From the cell containing the given text, extract its center point as [X, Y] coordinate. 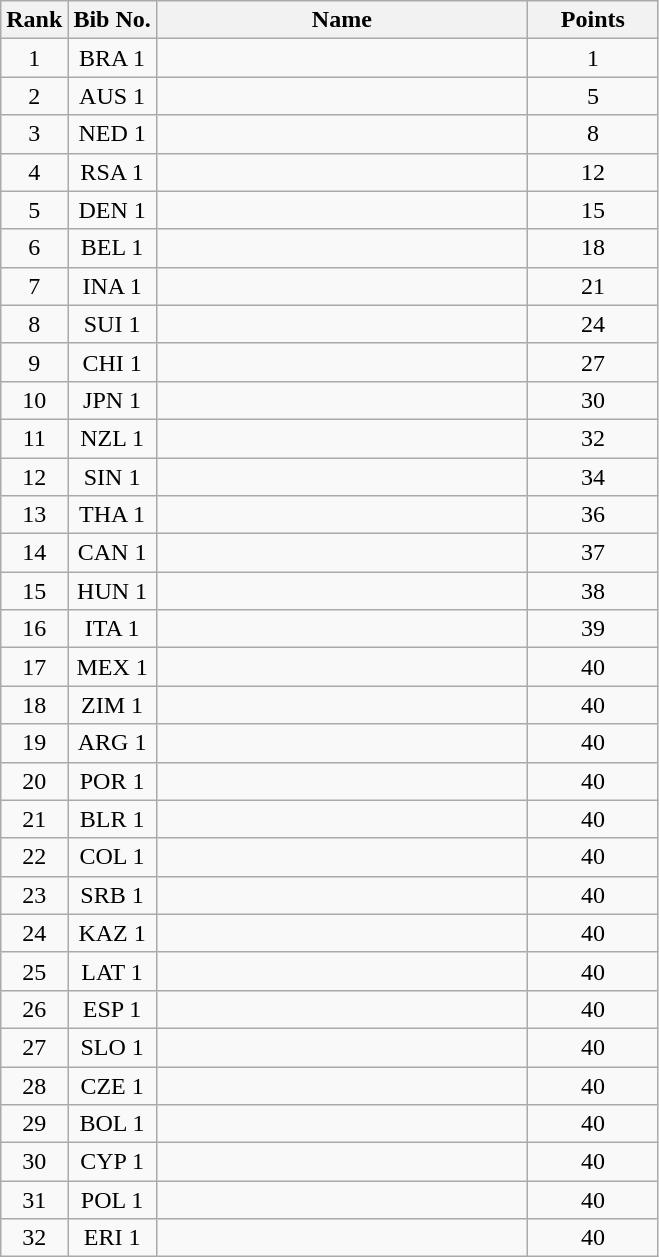
Bib No. [112, 20]
28 [34, 1085]
BEL 1 [112, 248]
7 [34, 286]
BOL 1 [112, 1124]
23 [34, 895]
SLO 1 [112, 1047]
31 [34, 1200]
SRB 1 [112, 895]
14 [34, 553]
JPN 1 [112, 400]
NED 1 [112, 134]
ERI 1 [112, 1238]
SUI 1 [112, 324]
17 [34, 667]
38 [592, 591]
34 [592, 477]
POL 1 [112, 1200]
26 [34, 1009]
4 [34, 172]
25 [34, 971]
BRA 1 [112, 58]
9 [34, 362]
BLR 1 [112, 819]
INA 1 [112, 286]
6 [34, 248]
HUN 1 [112, 591]
CZE 1 [112, 1085]
RSA 1 [112, 172]
THA 1 [112, 515]
ESP 1 [112, 1009]
22 [34, 857]
Points [592, 20]
29 [34, 1124]
16 [34, 629]
CAN 1 [112, 553]
Rank [34, 20]
20 [34, 781]
AUS 1 [112, 96]
37 [592, 553]
13 [34, 515]
LAT 1 [112, 971]
19 [34, 743]
KAZ 1 [112, 933]
2 [34, 96]
36 [592, 515]
COL 1 [112, 857]
ZIM 1 [112, 705]
11 [34, 438]
NZL 1 [112, 438]
SIN 1 [112, 477]
3 [34, 134]
10 [34, 400]
39 [592, 629]
Name [342, 20]
DEN 1 [112, 210]
ITA 1 [112, 629]
CHI 1 [112, 362]
ARG 1 [112, 743]
POR 1 [112, 781]
MEX 1 [112, 667]
CYP 1 [112, 1162]
